From the cell containing the given text, extract its center point as (x, y) coordinate. 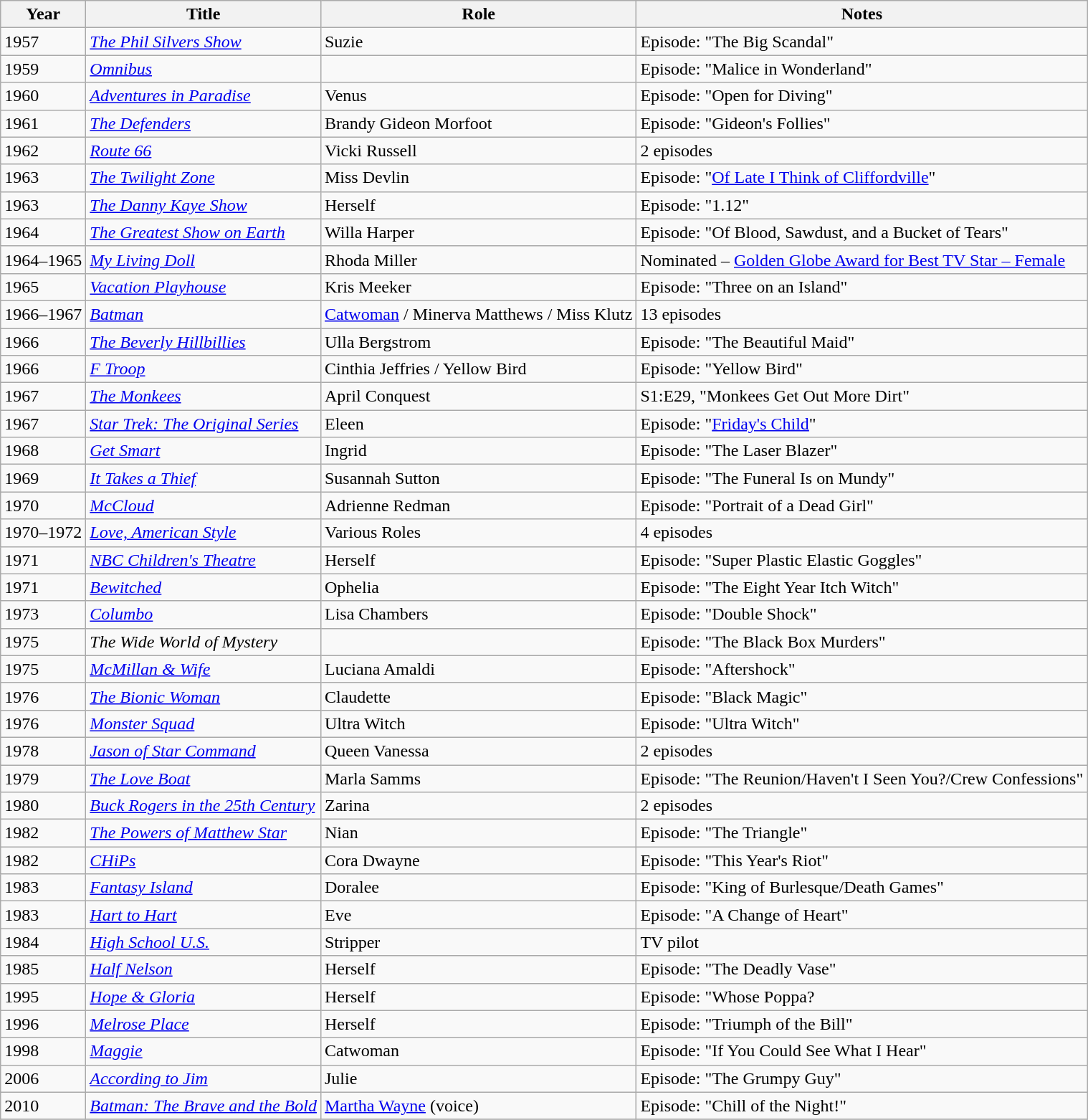
NBC Children's Theatre (204, 560)
Lisa Chambers (478, 614)
Fantasy Island (204, 888)
Episode: "Aftershock" (862, 669)
Half Nelson (204, 969)
1995 (43, 997)
2010 (43, 1106)
Episode: "This Year's Riot" (862, 860)
According to Jim (204, 1078)
1996 (43, 1024)
Episode: "The Funeral Is on Mundy" (862, 478)
Notes (862, 14)
Ulla Bergstrom (478, 342)
Episode: "The Eight Year Itch Witch" (862, 587)
Claudette (478, 696)
Role (478, 14)
1966–1967 (43, 314)
Episode: "Triumph of the Bill" (862, 1024)
Vacation Playhouse (204, 287)
Nian (478, 833)
13 episodes (862, 314)
Episode: "Of Late I Think of Cliffordville" (862, 178)
1957 (43, 42)
Vicki Russell (478, 151)
The Twilight Zone (204, 178)
1973 (43, 614)
Episode: "Gideon's Follies" (862, 123)
Ultra Witch (478, 723)
Julie (478, 1078)
Luciana Amaldi (478, 669)
Brandy Gideon Morfoot (478, 123)
Episode: "The Reunion/Haven't I Seen You?/Crew Confessions" (862, 778)
Episode: "1.12" (862, 205)
Year (43, 14)
The Greatest Show on Earth (204, 232)
Catwoman (478, 1051)
Martha Wayne (voice) (478, 1106)
Episode: "Double Shock" (862, 614)
Melrose Place (204, 1024)
The Love Boat (204, 778)
Maggie (204, 1051)
Eve (478, 915)
TV pilot (862, 942)
My Living Doll (204, 260)
Ophelia (478, 587)
Eleen (478, 424)
Queen Vanessa (478, 751)
Kris Meeker (478, 287)
4 episodes (862, 533)
Episode: "Super Plastic Elastic Goggles" (862, 560)
Episode: "Chill of the Night!" (862, 1106)
Cora Dwayne (478, 860)
Venus (478, 96)
1979 (43, 778)
1960 (43, 96)
CHiPs (204, 860)
Star Trek: The Original Series (204, 424)
Susannah Sutton (478, 478)
Episode: "The Laser Blazer" (862, 451)
Willa Harper (478, 232)
1998 (43, 1051)
The Phil Silvers Show (204, 42)
Miss Devlin (478, 178)
Episode: "The Triangle" (862, 833)
Bewitched (204, 587)
Episode: "Three on an Island" (862, 287)
High School U.S. (204, 942)
Hope & Gloria (204, 997)
Nominated – Golden Globe Award for Best TV Star – Female (862, 260)
Various Roles (478, 533)
The Powers of Matthew Star (204, 833)
Adrienne Redman (478, 506)
The Bionic Woman (204, 696)
It Takes a Thief (204, 478)
Episode: "Open for Diving" (862, 96)
Buck Rogers in the 25th Century (204, 806)
1984 (43, 942)
Episode: "Malice in Wonderland" (862, 69)
Love, American Style (204, 533)
Suzie (478, 42)
Episode: "Of Blood, Sawdust, and a Bucket of Tears" (862, 232)
Marla Samms (478, 778)
The Wide World of Mystery (204, 642)
Stripper (478, 942)
1970–1972 (43, 533)
2006 (43, 1078)
The Monkees (204, 397)
Rhoda Miller (478, 260)
Title (204, 14)
Doralee (478, 888)
Batman: The Brave and the Bold (204, 1106)
McMillan & Wife (204, 669)
Episode: "Ultra Witch" (862, 723)
1985 (43, 969)
Adventures in Paradise (204, 96)
S1:E29, "Monkees Get Out More Dirt" (862, 397)
Monster Squad (204, 723)
The Defenders (204, 123)
April Conquest (478, 397)
Episode: "The Grumpy Guy" (862, 1078)
1961 (43, 123)
1962 (43, 151)
Cinthia Jeffries / Yellow Bird (478, 369)
Columbo (204, 614)
1980 (43, 806)
1959 (43, 69)
Episode: "The Black Box Murders" (862, 642)
Catwoman / Minerva Matthews / Miss Klutz (478, 314)
Episode: "Portrait of a Dead Girl" (862, 506)
The Danny Kaye Show (204, 205)
1965 (43, 287)
Episode: "If You Could See What I Hear" (862, 1051)
1978 (43, 751)
Episode: "The Beautiful Maid" (862, 342)
1969 (43, 478)
Episode: "Friday's Child" (862, 424)
Episode: "King of Burlesque/Death Games" (862, 888)
Batman (204, 314)
Episode: "The Big Scandal" (862, 42)
1970 (43, 506)
Episode: "Whose Poppa? (862, 997)
Omnibus (204, 69)
1964–1965 (43, 260)
Episode: "Yellow Bird" (862, 369)
1964 (43, 232)
The Beverly Hillbillies (204, 342)
Episode: "Black Magic" (862, 696)
Episode: "The Deadly Vase" (862, 969)
Zarina (478, 806)
Hart to Hart (204, 915)
Get Smart (204, 451)
McCloud (204, 506)
F Troop (204, 369)
1968 (43, 451)
Jason of Star Command (204, 751)
Route 66 (204, 151)
Ingrid (478, 451)
Episode: "A Change of Heart" (862, 915)
